Locate the cell with the specified text and output its (X, Y) center coordinate. 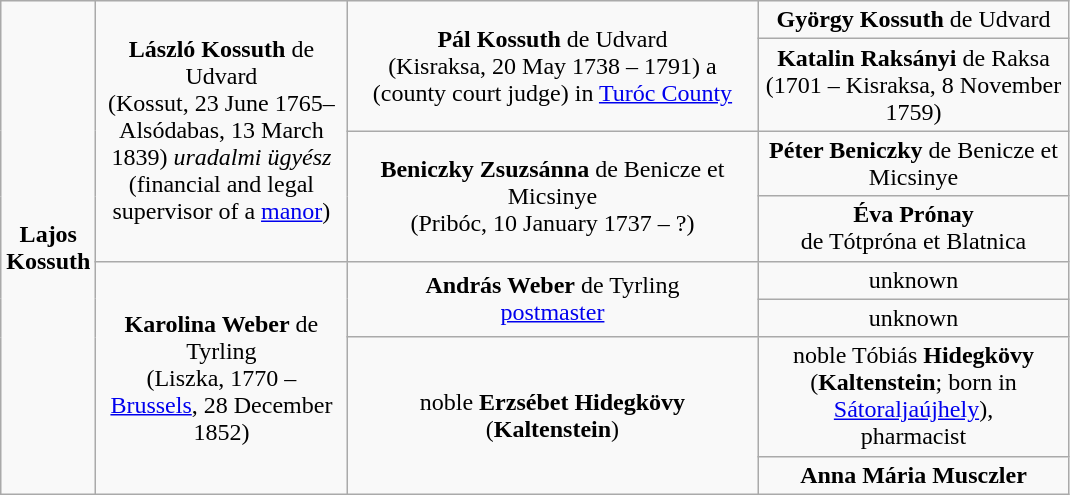
László Kossuth de Udvard(Kossut, 23 June 1765– Alsódabas, 13 March 1839) uradalmi ügyész (financial and legal supervisor of a manor) (222, 131)
noble Tóbiás Hidegkövy (Kaltenstein; born in Sátoraljaújhely),pharmacist (914, 396)
Anna Mária Musczler (914, 475)
András Weber de Tyrlingpostmaster (552, 299)
Karolina Weber de Tyrling(Liszka, 1770 – Brussels, 28 December 1852) (222, 378)
György Kossuth de Udvard (914, 20)
Péter Beniczky de Benicze et Micsinye (914, 164)
Lajos Kossuth (48, 248)
Pál Kossuth de Udvard(Kisraksa, 20 May 1738 – 1791) a (county court judge) in Turóc County (552, 66)
Katalin Raksányi de Raksa (1701 – Kisraksa, 8 November 1759) (914, 85)
Éva Prónayde Tótpróna et Blatnica (914, 228)
noble Erzsébet Hidegkövy (Kaltenstein) (552, 416)
Beniczky Zsuzsánna de Benicze et Micsinye(Pribóc, 10 January 1737 – ?) (552, 196)
